From the cell containing the given text, extract its center point as [x, y] coordinate. 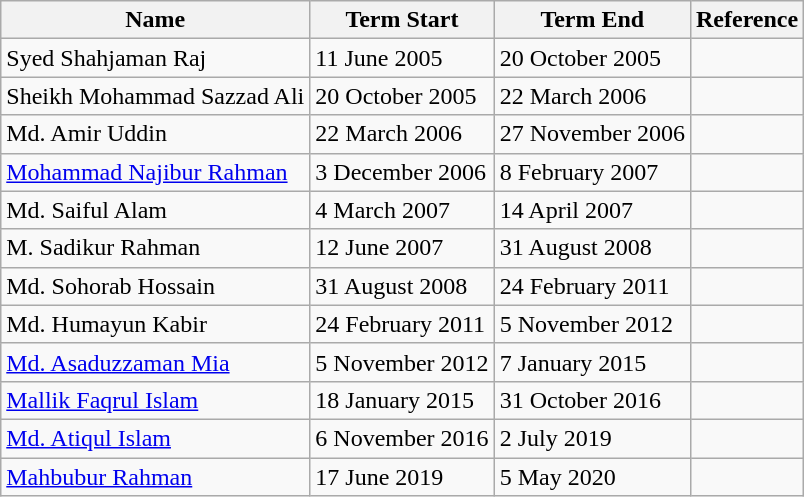
12 June 2007 [402, 248]
Md. Saiful Alam [156, 210]
14 April 2007 [592, 210]
Term Start [402, 20]
18 January 2015 [402, 400]
Mallik Faqrul Islam [156, 400]
Md. Atiqul Islam [156, 438]
2 July 2019 [592, 438]
6 November 2016 [402, 438]
Mahbubur Rahman [156, 477]
Md. Asaduzzaman Mia [156, 362]
Md. Amir Uddin [156, 134]
27 November 2006 [592, 134]
3 December 2006 [402, 172]
5 May 2020 [592, 477]
Sheikh Mohammad Sazzad Ali [156, 96]
11 June 2005 [402, 58]
M. Sadikur Rahman [156, 248]
17 June 2019 [402, 477]
Md. Humayun Kabir [156, 324]
Name [156, 20]
7 January 2015 [592, 362]
Md. Sohorab Hossain [156, 286]
Syed Shahjaman Raj [156, 58]
Term End [592, 20]
Mohammad Najibur Rahman [156, 172]
4 March 2007 [402, 210]
Reference [746, 20]
8 February 2007 [592, 172]
31 October 2016 [592, 400]
